Scan for the cell matching the given text and deliver its (x, y) coordinate at center. 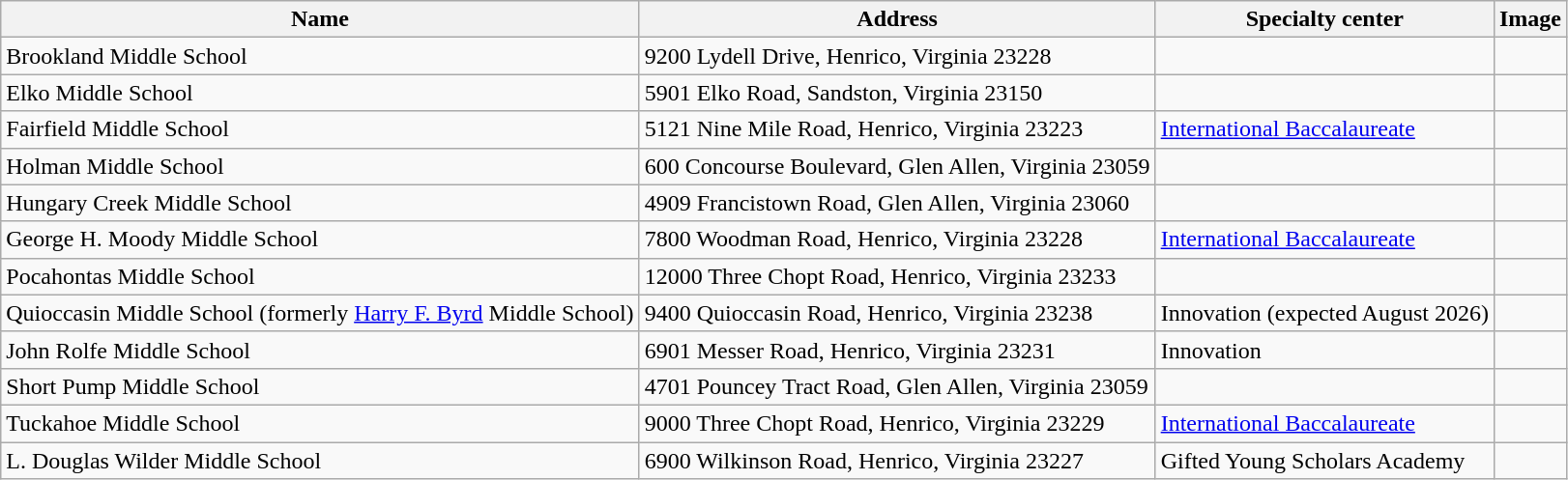
Pocahontas Middle School (320, 276)
6901 Messer Road, Henrico, Virginia 23231 (897, 350)
John Rolfe Middle School (320, 350)
Brookland Middle School (320, 56)
5121 Nine Mile Road, Henrico, Virginia 23223 (897, 129)
George H. Moody Middle School (320, 240)
Tuckahoe Middle School (320, 423)
4909 Francistown Road, Glen Allen, Virginia 23060 (897, 203)
Elko Middle School (320, 93)
Name (320, 19)
L. Douglas Wilder Middle School (320, 461)
Fairfield Middle School (320, 129)
5901 Elko Road, Sandston, Virginia 23150 (897, 93)
7800 Woodman Road, Henrico, Virginia 23228 (897, 240)
Quioccasin Middle School (formerly Harry F. Byrd Middle School) (320, 313)
Image (1529, 19)
Short Pump Middle School (320, 386)
9000 Three Chopt Road, Henrico, Virginia 23229 (897, 423)
Innovation (1324, 350)
Address (897, 19)
9200 Lydell Drive, Henrico, Virginia 23228 (897, 56)
12000 Three Chopt Road, Henrico, Virginia 23233 (897, 276)
9400 Quioccasin Road, Henrico, Virginia 23238 (897, 313)
600 Concourse Boulevard, Glen Allen, Virginia 23059 (897, 166)
Innovation (expected August 2026) (1324, 313)
4701 Pouncey Tract Road, Glen Allen, Virginia 23059 (897, 386)
Specialty center (1324, 19)
Hungary Creek Middle School (320, 203)
6900 Wilkinson Road, Henrico, Virginia 23227 (897, 461)
Gifted Young Scholars Academy (1324, 461)
Holman Middle School (320, 166)
